Search for the cell housing the specified text and yield its [X, Y] center coordinate. 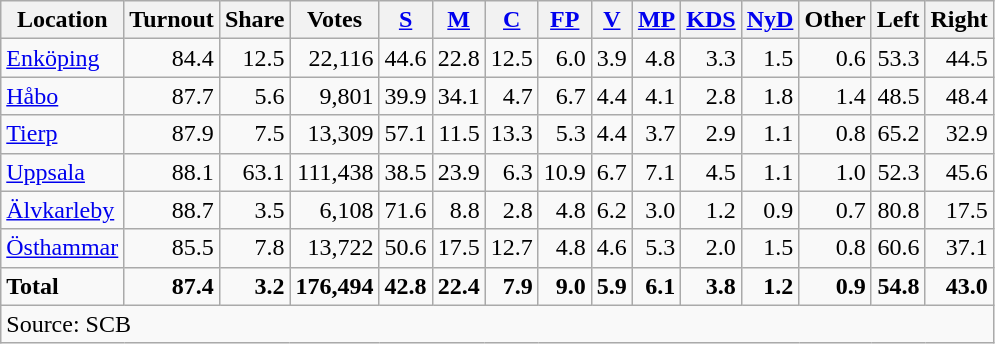
4.1 [656, 96]
10.9 [564, 172]
23.9 [458, 172]
4.5 [711, 172]
22.8 [458, 58]
Share [254, 20]
80.8 [898, 210]
65.2 [898, 134]
37.1 [959, 248]
6.2 [612, 210]
22,116 [334, 58]
4.6 [612, 248]
6,108 [334, 210]
4.7 [512, 96]
Älvkarleby [62, 210]
38.5 [406, 172]
84.4 [172, 58]
2.0 [711, 248]
Other [835, 20]
13.3 [512, 134]
12.7 [512, 248]
Östhammar [62, 248]
57.1 [406, 134]
87.9 [172, 134]
42.8 [406, 286]
Source: SCB [498, 324]
44.6 [406, 58]
50.6 [406, 248]
Tierp [62, 134]
6.1 [656, 286]
32.9 [959, 134]
176,494 [334, 286]
45.6 [959, 172]
85.5 [172, 248]
9,801 [334, 96]
5.6 [254, 96]
Turnout [172, 20]
53.3 [898, 58]
7.9 [512, 286]
0.7 [835, 210]
1.8 [770, 96]
43.0 [959, 286]
KDS [711, 20]
7.5 [254, 134]
39.9 [406, 96]
3.7 [656, 134]
NyD [770, 20]
7.1 [656, 172]
FP [564, 20]
8.8 [458, 210]
1.4 [835, 96]
Uppsala [62, 172]
34.1 [458, 96]
V [612, 20]
60.6 [898, 248]
22.4 [458, 286]
3.8 [711, 286]
54.8 [898, 286]
13,722 [334, 248]
6.3 [512, 172]
3.5 [254, 210]
87.7 [172, 96]
3.3 [711, 58]
88.1 [172, 172]
48.4 [959, 96]
Total [62, 286]
7.8 [254, 248]
44.5 [959, 58]
0.6 [835, 58]
13,309 [334, 134]
52.3 [898, 172]
1.0 [835, 172]
3.9 [612, 58]
M [458, 20]
C [512, 20]
Håbo [62, 96]
Enköping [62, 58]
63.1 [254, 172]
3.0 [656, 210]
2.9 [711, 134]
6.0 [564, 58]
111,438 [334, 172]
3.2 [254, 286]
9.0 [564, 286]
11.5 [458, 134]
48.5 [898, 96]
5.9 [612, 286]
Left [898, 20]
Location [62, 20]
71.6 [406, 210]
Votes [334, 20]
S [406, 20]
MP [656, 20]
Right [959, 20]
88.7 [172, 210]
87.4 [172, 286]
